Determine the [X, Y] coordinate at the center of the cell enclosing the given text.  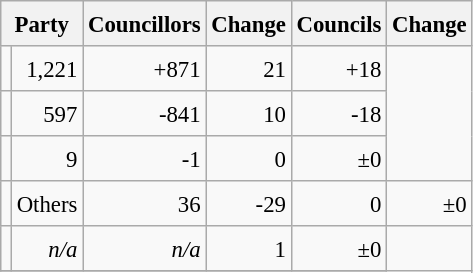
Party [42, 24]
1,221 [46, 68]
Councillors [144, 24]
21 [248, 68]
-18 [338, 114]
597 [46, 114]
10 [248, 114]
-841 [144, 114]
-29 [248, 204]
-1 [144, 158]
+18 [338, 68]
+871 [144, 68]
9 [46, 158]
36 [144, 204]
Councils [338, 24]
Others [46, 204]
1 [248, 248]
